Search for the cell housing the specified text and yield its [x, y] center coordinate. 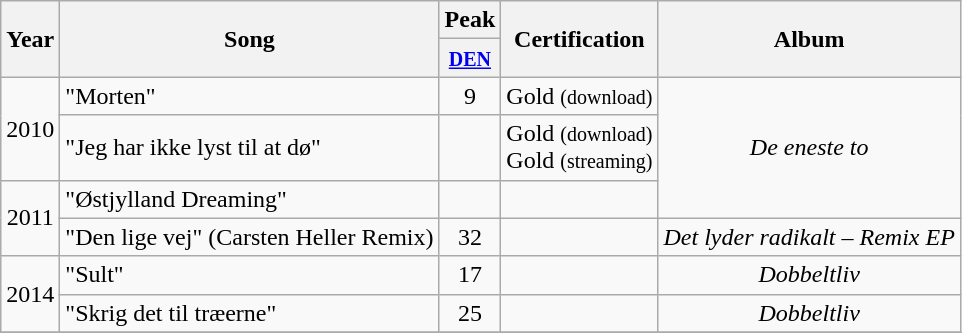
"Østjylland Dreaming" [250, 199]
"Sult" [250, 275]
Det lyder radikalt – Remix EP [809, 237]
Gold (download) Gold (streaming) [580, 148]
2011 [30, 218]
9 [470, 96]
DEN [470, 58]
Certification [580, 39]
"Morten" [250, 96]
"Den lige vej" (Carsten Heller Remix) [250, 237]
Year [30, 39]
25 [470, 313]
"Jeg har ikke lyst til at dø" [250, 148]
Album [809, 39]
Gold (download) [580, 96]
"Skrig det til træerne" [250, 313]
2010 [30, 128]
Song [250, 39]
17 [470, 275]
De eneste to [809, 148]
Peak [470, 20]
2014 [30, 294]
32 [470, 237]
